Locate the cell with the specified text and output its [x, y] center coordinate. 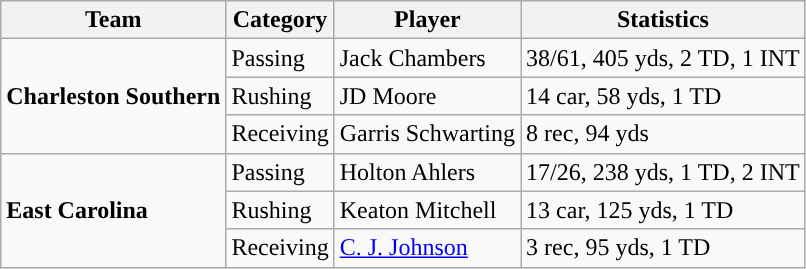
17/26, 238 yds, 1 TD, 2 INT [664, 172]
Keaton Mitchell [427, 210]
Holton Ahlers [427, 172]
Statistics [664, 20]
3 rec, 95 yds, 1 TD [664, 248]
Jack Chambers [427, 58]
JD Moore [427, 96]
Charleston Southern [114, 96]
Player [427, 20]
Category [280, 20]
8 rec, 94 yds [664, 134]
C. J. Johnson [427, 248]
Team [114, 20]
East Carolina [114, 210]
38/61, 405 yds, 2 TD, 1 INT [664, 58]
13 car, 125 yds, 1 TD [664, 210]
Garris Schwarting [427, 134]
14 car, 58 yds, 1 TD [664, 96]
